Locate the cell with the specified text and output its (x, y) center coordinate. 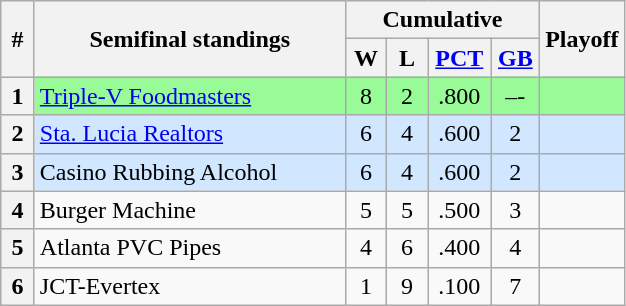
W (366, 58)
Atlanta PVC Pipes (190, 248)
Semifinal standings (190, 39)
–- (516, 96)
JCT-Evertex (190, 286)
GB (516, 58)
Sta. Lucia Realtors (190, 134)
Playoff (582, 39)
Burger Machine (190, 210)
8 (366, 96)
9 (406, 286)
.800 (460, 96)
.400 (460, 248)
7 (516, 286)
Triple-V Foodmasters (190, 96)
.100 (460, 286)
PCT (460, 58)
L (406, 58)
.500 (460, 210)
Cumulative (442, 20)
Casino Rubbing Alcohol (190, 172)
# (18, 39)
